Pinpoint the cell where the given text exists, returning its (X, Y) midpoint coordinate. 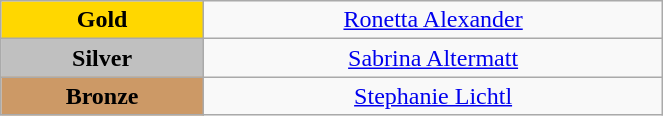
Stephanie Lichtl (432, 96)
Sabrina Altermatt (432, 58)
Gold (102, 20)
Ronetta Alexander (432, 20)
Silver (102, 58)
Bronze (102, 96)
